Pinpoint the cell where the given text exists, returning its [x, y] midpoint coordinate. 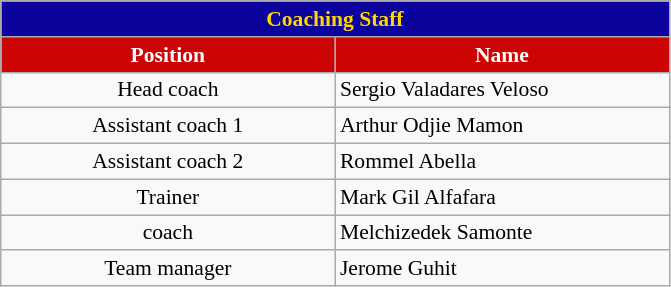
Melchizedek Samonte [502, 233]
Name [502, 55]
Jerome Guhit [502, 269]
Arthur Odjie Mamon [502, 126]
Assistant coach 1 [168, 126]
Coaching Staff [335, 19]
coach [168, 233]
Trainer [168, 197]
Team manager [168, 269]
Rommel Abella [502, 162]
Head coach [168, 90]
Sergio Valadares Veloso [502, 90]
Mark Gil Alfafara [502, 197]
Assistant coach 2 [168, 162]
Position [168, 55]
